Find where the given text appears and provide that cell's center as [X, Y] coordinate. 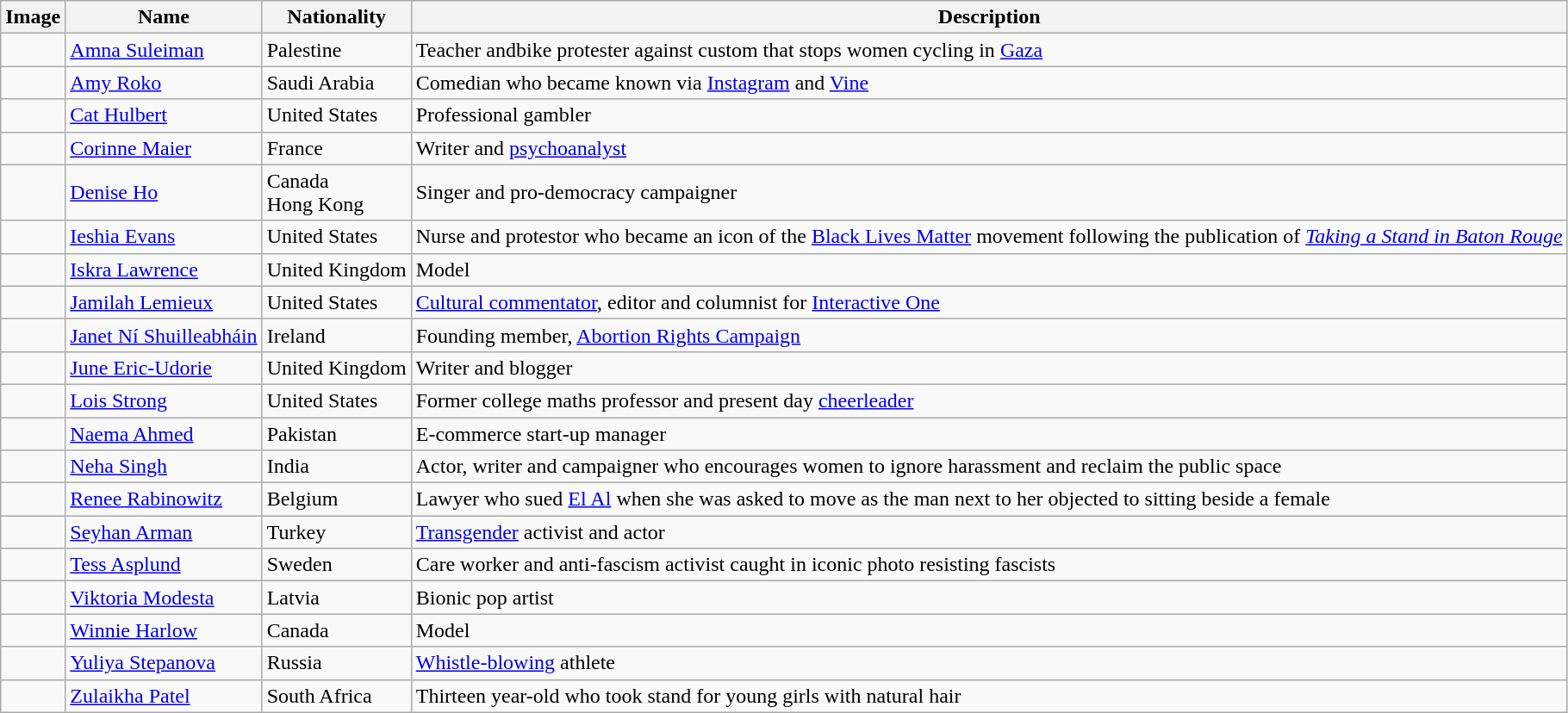
Jamilah Lemieux [164, 302]
Palestine [336, 50]
Writer and blogger [989, 368]
Zulaikha Patel [164, 696]
CanadaHong Kong [336, 193]
Yuliya Stepanova [164, 663]
Saudi Arabia [336, 83]
Ieshia Evans [164, 237]
Neha Singh [164, 467]
Actor, writer and campaigner who encourages women to ignore harassment and reclaim the public space [989, 467]
Lawyer who sued El Al when she was asked to move as the man next to her objected to sitting beside a female [989, 499]
Former college maths professor and present day cheerleader [989, 400]
Viktoria Modesta [164, 598]
Care worker and anti-fascism activist caught in iconic photo resisting fascists [989, 565]
Writer and psychoanalyst [989, 148]
Belgium [336, 499]
Seyhan Arman [164, 532]
South Africa [336, 696]
June Eric-Udorie [164, 368]
Pakistan [336, 433]
Amna Suleiman [164, 50]
Teacher andbike protester against custom that stops women cycling in Gaza [989, 50]
Amy Roko [164, 83]
Comedian who became known via Instagram and Vine [989, 83]
Cultural commentator, editor and columnist for Interactive One [989, 302]
Nurse and protestor who became an icon of the Black Lives Matter movement following the publication of Taking a Stand in Baton Rouge [989, 237]
Thirteen year-old who took stand for young girls with natural hair [989, 696]
Canada [336, 630]
Russia [336, 663]
Professional gambler [989, 115]
E-commerce start-up manager [989, 433]
Naema Ahmed [164, 433]
Iskra Lawrence [164, 270]
Image [33, 17]
India [336, 467]
Bionic pop artist [989, 598]
Tess Asplund [164, 565]
Cat Hulbert [164, 115]
Transgender activist and actor [989, 532]
Latvia [336, 598]
Founding member, Abortion Rights Campaign [989, 335]
Turkey [336, 532]
Singer and pro-democracy campaigner [989, 193]
Ireland [336, 335]
Nationality [336, 17]
Whistle-blowing athlete [989, 663]
Lois Strong [164, 400]
Denise Ho [164, 193]
Renee Rabinowitz [164, 499]
France [336, 148]
Name [164, 17]
Corinne Maier [164, 148]
Janet Ní Shuilleabháin [164, 335]
Description [989, 17]
Sweden [336, 565]
Winnie Harlow [164, 630]
